Capture the cell that displays the provided text and extract its [X, Y] central coordinate. 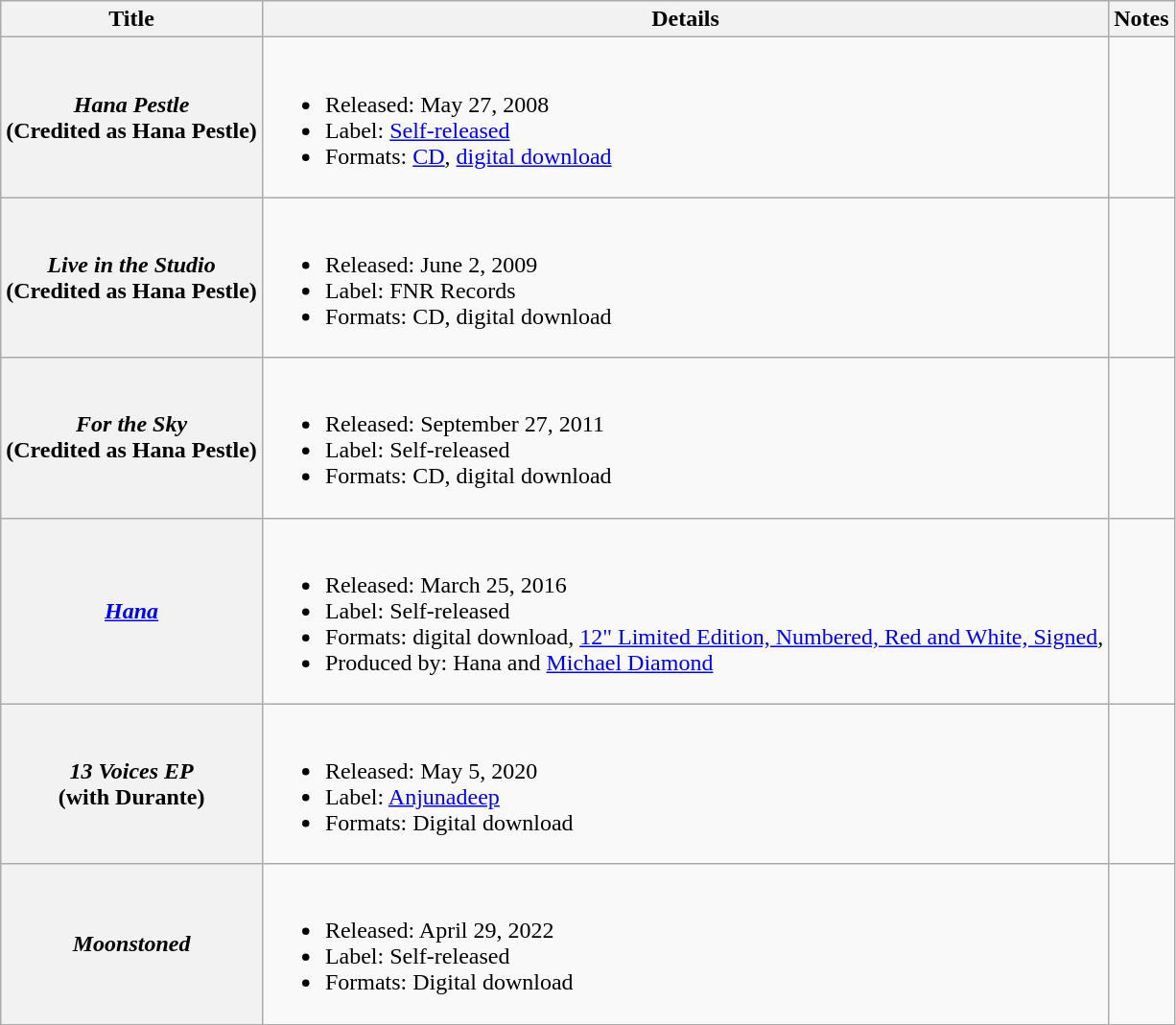
13 Voices EP(with Durante) [132, 784]
Released: September 27, 2011Label: Self-releasedFormats: CD, digital download [685, 437]
Released: May 27, 2008Label: Self-releasedFormats: CD, digital download [685, 117]
Hana [132, 611]
Released: April 29, 2022Label: Self-releasedFormats: Digital download [685, 943]
Title [132, 19]
Moonstoned [132, 943]
For the Sky(Credited as Hana Pestle) [132, 437]
Hana Pestle(Credited as Hana Pestle) [132, 117]
Details [685, 19]
Released: May 5, 2020Label: AnjunadeepFormats: Digital download [685, 784]
Released: June 2, 2009Label: FNR RecordsFormats: CD, digital download [685, 278]
Live in the Studio(Credited as Hana Pestle) [132, 278]
Notes [1141, 19]
